From the cell containing the given text, extract its center point as [X, Y] coordinate. 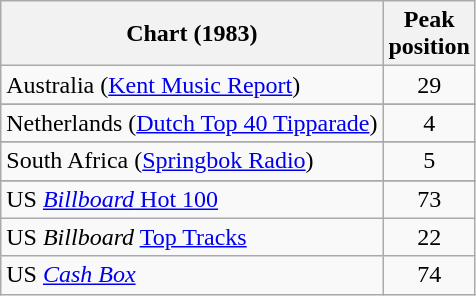
US Billboard Hot 100 [192, 199]
US Cash Box [192, 275]
US Billboard Top Tracks [192, 237]
5 [429, 161]
Chart (1983) [192, 34]
South Africa (Springbok Radio) [192, 161]
73 [429, 199]
4 [429, 123]
74 [429, 275]
29 [429, 85]
22 [429, 237]
Australia (Kent Music Report) [192, 85]
Peakposition [429, 34]
Netherlands (Dutch Top 40 Tipparade) [192, 123]
